For the text-containing cell, return its midpoint in (x, y) coordinate format. 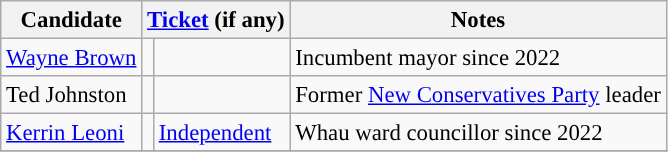
Independent (221, 133)
Whau ward councillor since 2022 (478, 133)
Former New Conservatives Party leader (478, 95)
Notes (478, 20)
Ted Johnston (72, 95)
Candidate (72, 20)
Incumbent mayor since 2022 (478, 58)
Ticket (if any) (216, 20)
Kerrin Leoni (72, 133)
Wayne Brown (72, 58)
